Return the [X, Y] coordinate for the center point of the cell that contains the specified text.  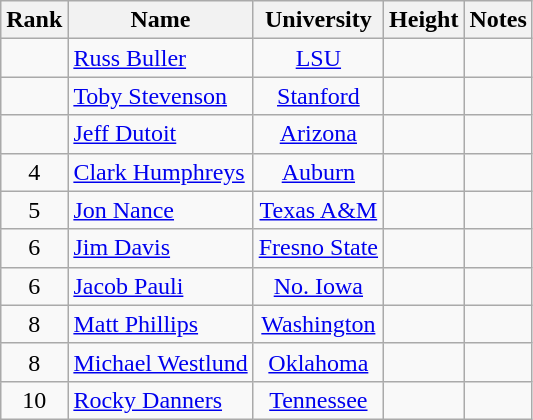
Oklahoma [318, 362]
Stanford [318, 96]
4 [34, 172]
Jim Davis [160, 248]
Fresno State [318, 248]
10 [34, 400]
Auburn [318, 172]
Russ Buller [160, 58]
Tennessee [318, 400]
Jacob Pauli [160, 286]
University [318, 20]
Notes [498, 20]
Height [424, 20]
Clark Humphreys [160, 172]
No. Iowa [318, 286]
Rocky Danners [160, 400]
Texas A&M [318, 210]
Jon Nance [160, 210]
Michael Westlund [160, 362]
Matt Phillips [160, 324]
Name [160, 20]
Jeff Dutoit [160, 134]
Toby Stevenson [160, 96]
Washington [318, 324]
LSU [318, 58]
Arizona [318, 134]
5 [34, 210]
Rank [34, 20]
